Return the [X, Y] coordinate for the center point of the cell that contains the specified text.  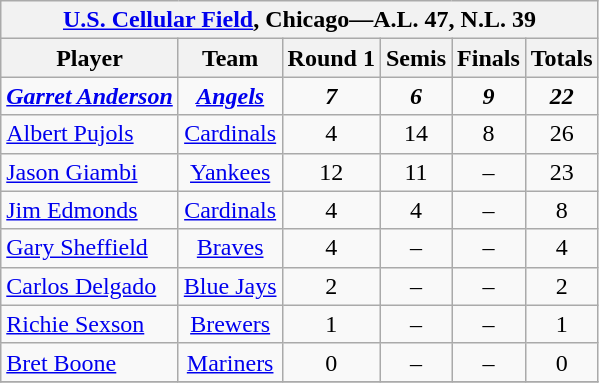
Yankees [230, 172]
14 [416, 134]
Braves [230, 248]
26 [562, 134]
Blue Jays [230, 286]
Garret Anderson [90, 96]
Bret Boone [90, 362]
Carlos Delgado [90, 286]
Jim Edmonds [90, 210]
Round 1 [331, 58]
Albert Pujols [90, 134]
12 [331, 172]
Mariners [230, 362]
U.S. Cellular Field, Chicago—A.L. 47, N.L. 39 [300, 20]
Semis [416, 58]
7 [331, 96]
Jason Giambi [90, 172]
22 [562, 96]
Player [90, 58]
9 [489, 96]
Finals [489, 58]
Team [230, 58]
11 [416, 172]
Angels [230, 96]
Totals [562, 58]
Richie Sexson [90, 324]
Gary Sheffield [90, 248]
6 [416, 96]
23 [562, 172]
Brewers [230, 324]
